Pinpoint the cell where the given text exists, returning its (X, Y) midpoint coordinate. 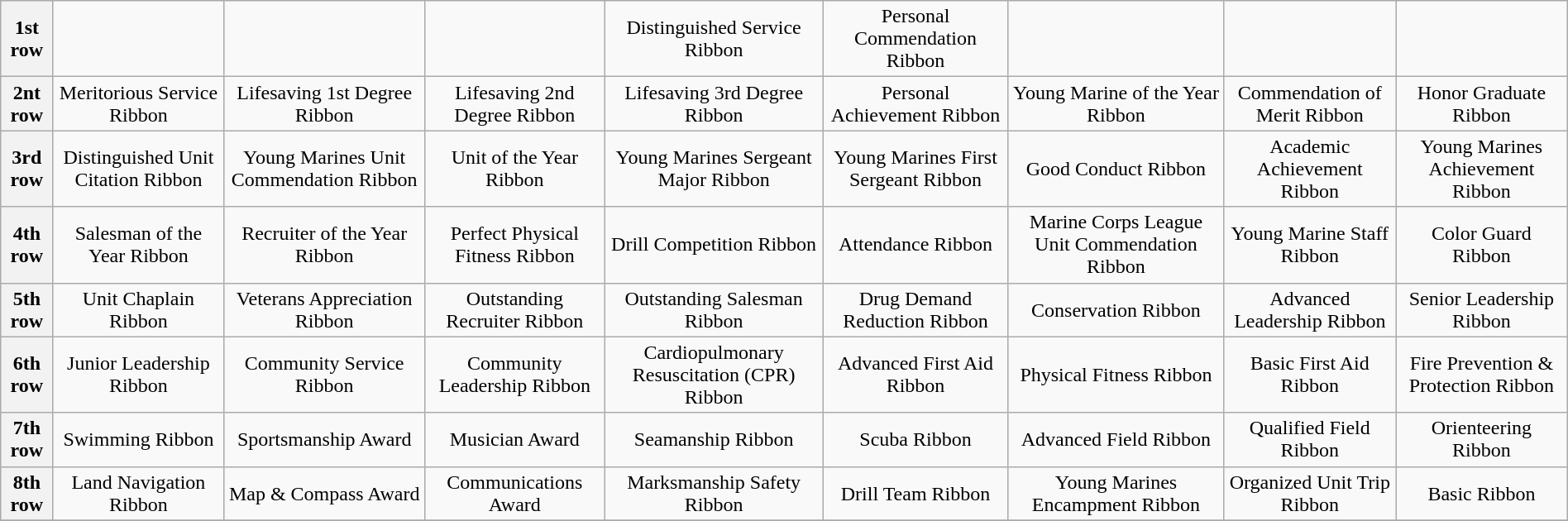
3rd row (26, 169)
Veterans Appreciation Ribbon (324, 309)
Academic Achievement Ribbon (1310, 169)
Honor Graduate Ribbon (1482, 104)
Fire Prevention & Protection Ribbon (1482, 375)
Young Marines Unit Commendation Ribbon (324, 169)
Conservation Ribbon (1116, 309)
Outstanding Salesman Ribbon (714, 309)
Unit of the Year Ribbon (514, 169)
Recruiter of the Year Ribbon (324, 245)
Perfect Physical Fitness Ribbon (514, 245)
Young Marines Achievement Ribbon (1482, 169)
Drill Competition Ribbon (714, 245)
6th row (26, 375)
Outstanding Recruiter Ribbon (514, 309)
Junior Leadership Ribbon (139, 375)
4th row (26, 245)
Lifesaving 1st Degree Ribbon (324, 104)
Organized Unit Trip Ribbon (1310, 493)
Distinguished Unit Citation Ribbon (139, 169)
Personal Commendation Ribbon (915, 39)
Seamanship Ribbon (714, 440)
7th row (26, 440)
Distinguished Service Ribbon (714, 39)
Salesman of the Year Ribbon (139, 245)
1st row (26, 39)
Commendation of Merit Ribbon (1310, 104)
Advanced Leadership Ribbon (1310, 309)
Advanced First Aid Ribbon (915, 375)
5th row (26, 309)
Musician Award (514, 440)
8th row (26, 493)
Young Marines First Sergeant Ribbon (915, 169)
Physical Fitness Ribbon (1116, 375)
Qualified Field Ribbon (1310, 440)
Community Leadership Ribbon (514, 375)
Swimming Ribbon (139, 440)
Lifesaving 2nd Degree Ribbon (514, 104)
Basic First Aid Ribbon (1310, 375)
Young Marine of the Year Ribbon (1116, 104)
Young Marine Staff Ribbon (1310, 245)
Color Guard Ribbon (1482, 245)
Map & Compass Award (324, 493)
Cardiopulmonary Resuscitation (CPR) Ribbon (714, 375)
Marksmanship Safety Ribbon (714, 493)
Attendance Ribbon (915, 245)
Drill Team Ribbon (915, 493)
Communications Award (514, 493)
Good Conduct Ribbon (1116, 169)
Sportsmanship Award (324, 440)
Lifesaving 3rd Degree Ribbon (714, 104)
Meritorious Service Ribbon (139, 104)
Personal Achievement Ribbon (915, 104)
Land Navigation Ribbon (139, 493)
Community Service Ribbon (324, 375)
Advanced Field Ribbon (1116, 440)
Orienteering Ribbon (1482, 440)
Scuba Ribbon (915, 440)
Young Marines Sergeant Major Ribbon (714, 169)
Marine Corps League Unit Commendation Ribbon (1116, 245)
Young Marines Encampment Ribbon (1116, 493)
Senior Leadership Ribbon (1482, 309)
Unit Chaplain Ribbon (139, 309)
Drug Demand Reduction Ribbon (915, 309)
Basic Ribbon (1482, 493)
2nt row (26, 104)
